Capture the cell that displays the provided text and extract its (x, y) central coordinate. 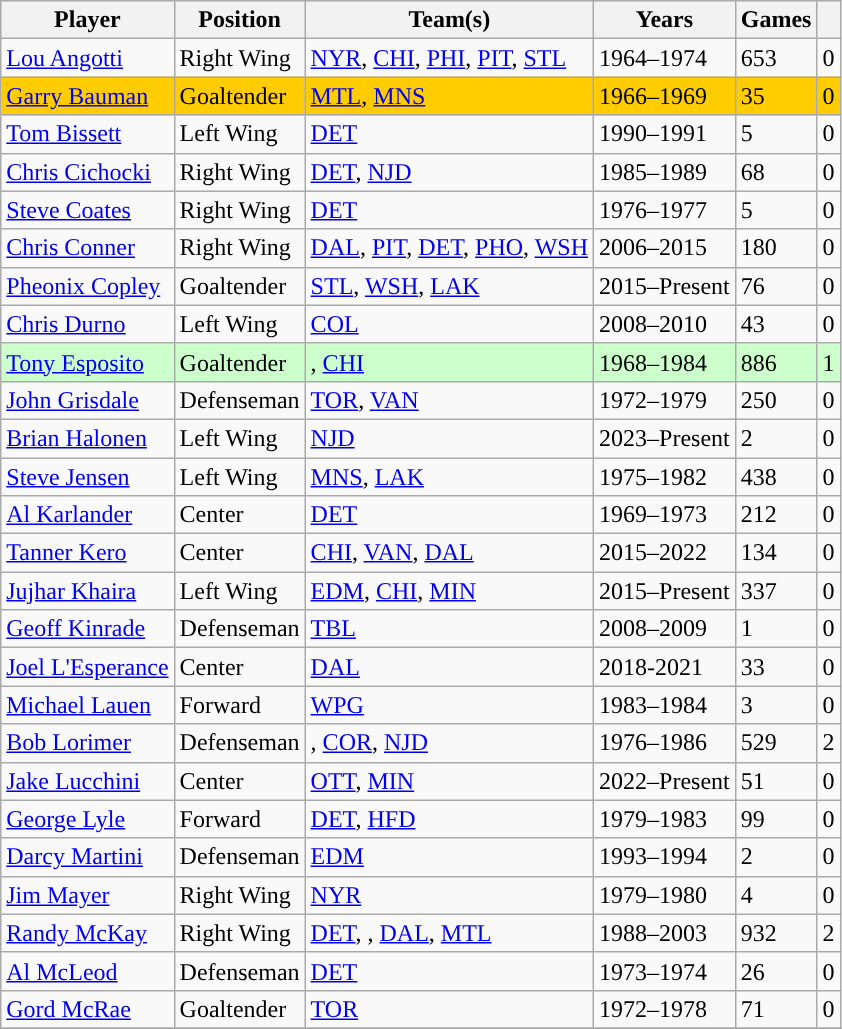
1985–1989 (665, 172)
886 (776, 362)
26 (776, 971)
Michael Lauen (88, 705)
1988–2003 (665, 933)
1976–1977 (665, 210)
1983–1984 (665, 705)
2006–2015 (665, 248)
Position (240, 20)
Al McLeod (88, 971)
1966–1969 (665, 96)
Team(s) (449, 20)
Chris Cichocki (88, 172)
Games (776, 20)
NYR, CHI, PHI, PIT, STL (449, 58)
Steve Coates (88, 210)
Steve Jensen (88, 477)
Tony Esposito (88, 362)
1990–1991 (665, 134)
653 (776, 58)
134 (776, 553)
Jim Mayer (88, 895)
TBL (449, 629)
EDM (449, 857)
DET, NJD (449, 172)
Years (665, 20)
STL, WSH, LAK (449, 286)
932 (776, 933)
MTL, MNS (449, 96)
33 (776, 667)
Player (88, 20)
1976–1986 (665, 743)
68 (776, 172)
Jake Lucchini (88, 781)
, CHI (449, 362)
MNS, LAK (449, 477)
1969–1973 (665, 515)
Joel L'Esperance (88, 667)
DET, HFD (449, 819)
Lou Angotti (88, 58)
Randy McKay (88, 933)
Chris Durno (88, 324)
Geoff Kinrade (88, 629)
DET, , DAL, MTL (449, 933)
DAL, PIT, DET, PHO, WSH (449, 248)
2015–2022 (665, 553)
35 (776, 96)
4 (776, 895)
COL (449, 324)
Darcy Martini (88, 857)
NJD (449, 438)
529 (776, 743)
2018-2021 (665, 667)
180 (776, 248)
3 (776, 705)
1973–1974 (665, 971)
250 (776, 400)
71 (776, 1009)
Tanner Kero (88, 553)
438 (776, 477)
99 (776, 819)
1964–1974 (665, 58)
John Grisdale (88, 400)
1972–1979 (665, 400)
George Lyle (88, 819)
1993–1994 (665, 857)
Tom Bissett (88, 134)
NYR (449, 895)
2008–2010 (665, 324)
WPG (449, 705)
1972–1978 (665, 1009)
DAL (449, 667)
Pheonix Copley (88, 286)
2022–Present (665, 781)
51 (776, 781)
OTT, MIN (449, 781)
337 (776, 591)
2023–Present (665, 438)
Garry Bauman (88, 96)
Chris Conner (88, 248)
1975–1982 (665, 477)
1979–1980 (665, 895)
76 (776, 286)
, COR, NJD (449, 743)
1979–1983 (665, 819)
1968–1984 (665, 362)
EDM, CHI, MIN (449, 591)
2008–2009 (665, 629)
Gord McRae (88, 1009)
TOR (449, 1009)
TOR, VAN (449, 400)
Jujhar Khaira (88, 591)
212 (776, 515)
Al Karlander (88, 515)
Brian Halonen (88, 438)
Bob Lorimer (88, 743)
CHI, VAN, DAL (449, 553)
43 (776, 324)
